Determine the (X, Y) coordinate at the center of the cell enclosing the given text.  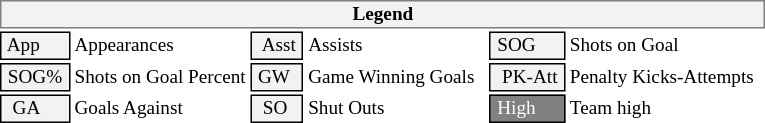
SOG (527, 46)
Shots on Goal Percent (160, 77)
GA (35, 108)
SO (276, 108)
PK-Att (527, 77)
Game Winning Goals (397, 77)
Shots on Goal (666, 46)
SOG% (35, 77)
Assists (397, 46)
Shut Outs (397, 108)
App (35, 46)
Penalty Kicks-Attempts (666, 77)
Asst (276, 46)
Goals Against (160, 108)
Team high (666, 108)
High (527, 108)
GW (276, 77)
Appearances (160, 46)
